Return (X, Y) of the center of cell containing provided text 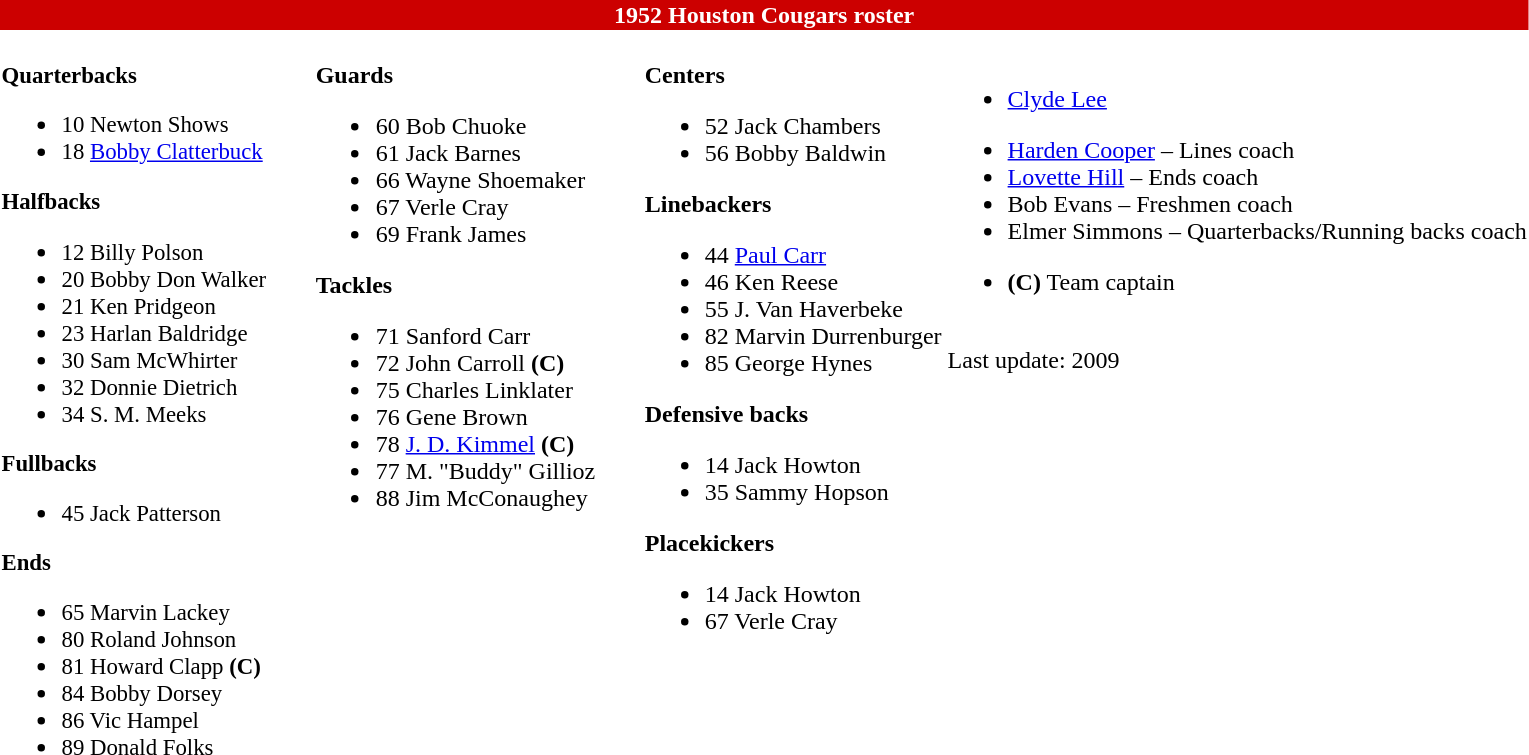
1952 Houston Cougars roster (764, 15)
